Scan for the cell matching the given text and deliver its (x, y) coordinate at center. 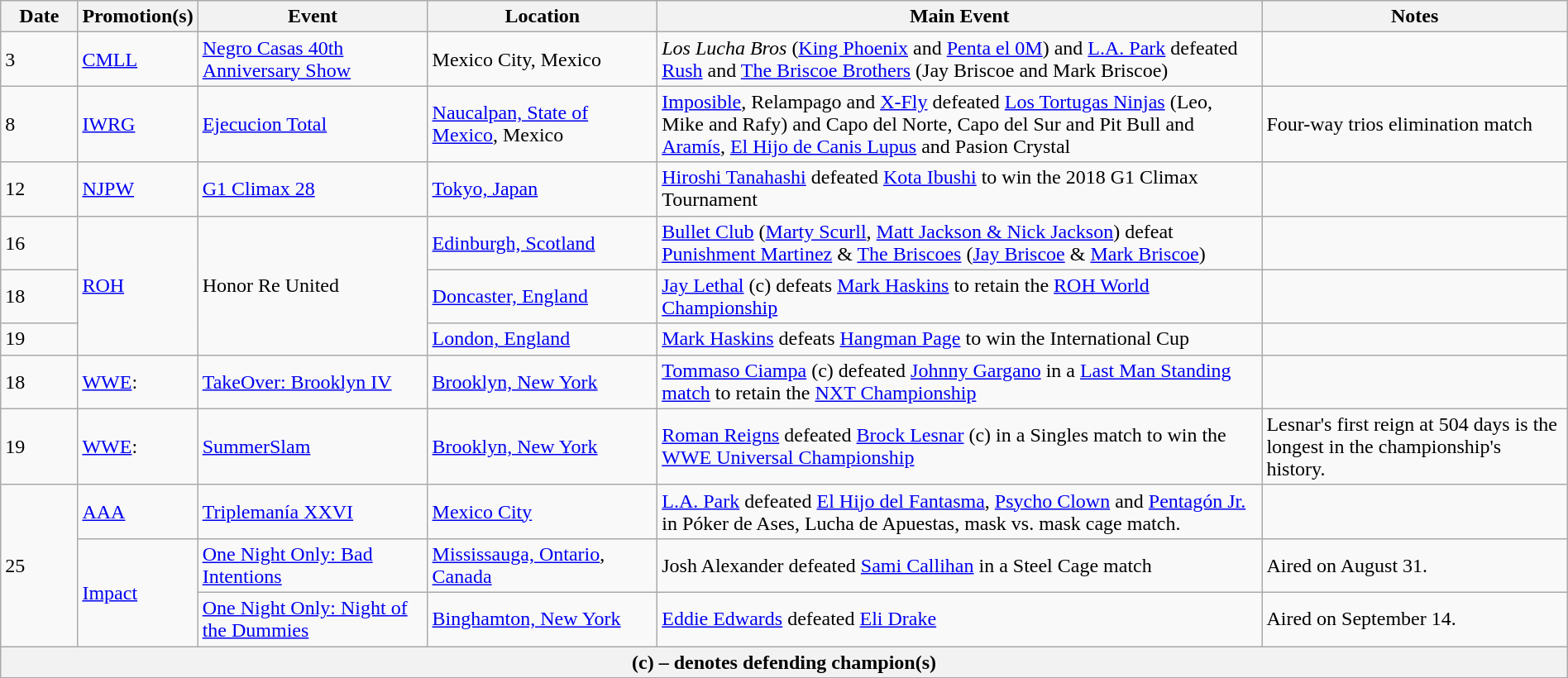
Jay Lethal (c) defeats Mark Haskins to retain the ROH World Championship (959, 296)
Location (543, 17)
L.A. Park defeated El Hijo del Fantasma, Psycho Clown and Pentagón Jr. in Póker de Ases, Lucha de Apuestas, mask vs. mask cage match. (959, 511)
TakeOver: Brooklyn IV (313, 382)
Tommaso Ciampa (c) defeated Johnny Gargano in a Last Man Standing match to retain the NXT Championship (959, 382)
Ejecucion Total (313, 124)
Mexico City (543, 511)
One Night Only: Bad Intentions (313, 566)
8 (40, 124)
Date (40, 17)
Event (313, 17)
AAA (137, 511)
Mississauga, Ontario, Canada (543, 566)
Triplemanía XXVI (313, 511)
Impact (137, 592)
Mark Haskins defeats Hangman Page to win the International Cup (959, 339)
London, England (543, 339)
Hiroshi Tanahashi defeated Kota Ibushi to win the 2018 G1 Climax Tournament (959, 189)
Naucalpan, State of Mexico, Mexico (543, 124)
Tokyo, Japan (543, 189)
One Night Only: Night of the Dummies (313, 618)
Edinburgh, Scotland (543, 243)
ROH (137, 285)
Promotion(s) (137, 17)
Eddie Edwards defeated Eli Drake (959, 618)
Aired on August 31. (1414, 566)
Josh Alexander defeated Sami Callihan in a Steel Cage match (959, 566)
12 (40, 189)
(c) – denotes defending champion(s) (784, 662)
3 (40, 60)
Notes (1414, 17)
Los Lucha Bros (King Phoenix and Penta el 0M) and L.A. Park defeated Rush and The Briscoe Brothers (Jay Briscoe and Mark Briscoe) (959, 60)
Lesnar's first reign at 504 days is the longest in the championship's history. (1414, 446)
Honor Re United (313, 285)
25 (40, 566)
G1 Climax 28 (313, 189)
Binghamton, New York (543, 618)
16 (40, 243)
NJPW (137, 189)
Doncaster, England (543, 296)
IWRG (137, 124)
SummerSlam (313, 446)
Four-way trios elimination match (1414, 124)
CMLL (137, 60)
Negro Casas 40th Anniversary Show (313, 60)
Mexico City, Mexico (543, 60)
Bullet Club (Marty Scurll, Matt Jackson & Nick Jackson) defeat Punishment Martinez & The Briscoes (Jay Briscoe & Mark Briscoe) (959, 243)
Roman Reigns defeated Brock Lesnar (c) in a Singles match to win the WWE Universal Championship (959, 446)
Aired on September 14. (1414, 618)
Main Event (959, 17)
